Locate the cell with the specified text and output its [X, Y] center coordinate. 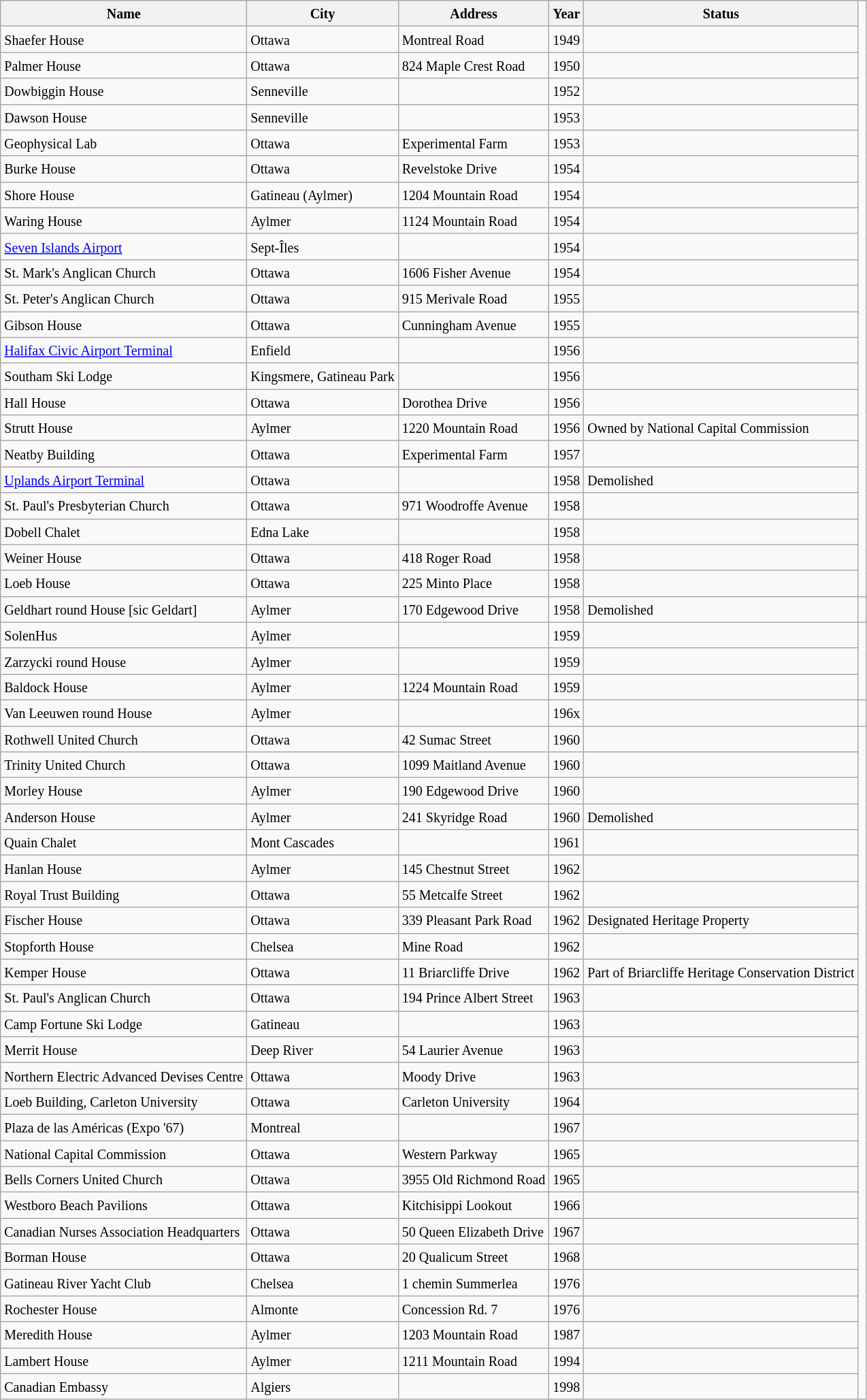
Carleton University [474, 1101]
Baldock House [124, 687]
1968 [566, 1257]
Enfield [323, 351]
Lambert House [124, 1361]
Gatineau [323, 1024]
Mine Road [474, 946]
55 Metcalfe Street [474, 894]
1224 Mountain Road [474, 687]
Neatby Building [124, 454]
1220 Mountain Road [474, 428]
Northern Electric Advanced Devises Centre [124, 1075]
Montreal Road [474, 39]
Anderson House [124, 817]
Quain Chalet [124, 843]
City [323, 14]
Loeb House [124, 583]
1211 Mountain Road [474, 1361]
St. Peter's Anglican Church [124, 298]
418 Roger Road [474, 557]
42 Sumac Street [474, 738]
Stopforth House [124, 946]
Palmer House [124, 65]
1961 [566, 843]
Bells Corners United Church [124, 1179]
Status [721, 14]
54 Laurier Avenue [474, 1049]
194 Prince Albert Street [474, 998]
Revelstoke Drive [474, 169]
339 Pleasant Park Road [474, 920]
1957 [566, 454]
196x [566, 713]
Dawson House [124, 117]
Dorothea Drive [474, 402]
Part of Briarcliffe Heritage Conservation District [721, 972]
Zarzycki round House [124, 661]
St. Mark's Anglican Church [124, 272]
241 Skyridge Road [474, 817]
1203 Mountain Road [474, 1335]
1987 [566, 1335]
Rothwell United Church [124, 738]
190 Edgewood Drive [474, 791]
Fischer House [124, 920]
Trinity United Church [124, 765]
Kingsmere, Gatineau Park [323, 376]
971 Woodroffe Avenue [474, 506]
1994 [566, 1361]
Moody Drive [474, 1075]
St. Paul's Presbyterian Church [124, 506]
St. Paul's Anglican Church [124, 998]
170 Edgewood Drive [474, 609]
National Capital Commission [124, 1154]
SolenHus [124, 635]
1204 Mountain Road [474, 195]
824 Maple Crest Road [474, 65]
11 Briarcliffe Drive [474, 972]
3955 Old Richmond Road [474, 1179]
1124 Mountain Road [474, 221]
Van Leeuwen round House [124, 713]
Geldhart round House [sic Geldart] [124, 609]
20 Qualicum Street [474, 1257]
Gatineau River Yacht Club [124, 1283]
50 Queen Elizabeth Drive [474, 1231]
915 Merivale Road [474, 298]
Designated Heritage Property [721, 920]
Geophysical Lab [124, 143]
Address [474, 14]
Concession Rd. 7 [474, 1309]
Western Parkway [474, 1154]
1099 Maitland Avenue [474, 765]
1964 [566, 1101]
Hanlan House [124, 868]
Plaza de las Américas (Expo '67) [124, 1127]
Royal Trust Building [124, 894]
Strutt House [124, 428]
Waring House [124, 221]
Sept-Îles [323, 246]
Weiner House [124, 557]
Shaefer House [124, 39]
Hall House [124, 402]
1606 Fisher Avenue [474, 272]
Loeb Building, Carleton University [124, 1101]
225 Minto Place [474, 583]
Gibson House [124, 325]
Borman House [124, 1257]
1966 [566, 1205]
Edna Lake [323, 532]
Morley House [124, 791]
145 Chestnut Street [474, 868]
Halifax Civic Airport Terminal [124, 351]
1950 [566, 65]
Southam Ski Lodge [124, 376]
1998 [566, 1386]
Deep River [323, 1049]
Name [124, 14]
Dowbiggin House [124, 91]
Cunningham Avenue [474, 325]
Meredith House [124, 1335]
Kemper House [124, 972]
Kitchisippi Lookout [474, 1205]
Westboro Beach Pavilions [124, 1205]
1949 [566, 39]
1 chemin Summerlea [474, 1283]
Canadian Nurses Association Headquarters [124, 1231]
Algiers [323, 1386]
Seven Islands Airport [124, 246]
1952 [566, 91]
Shore House [124, 195]
Montreal [323, 1127]
Gatineau (Aylmer) [323, 195]
Burke House [124, 169]
Canadian Embassy [124, 1386]
Uplands Airport Terminal [124, 480]
Merrit House [124, 1049]
Dobell Chalet [124, 532]
Year [566, 14]
Camp Fortune Ski Lodge [124, 1024]
Mont Cascades [323, 843]
Rochester House [124, 1309]
Almonte [323, 1309]
Owned by National Capital Commission [721, 428]
